Pinpoint the cell where the given text exists, returning its [X, Y] midpoint coordinate. 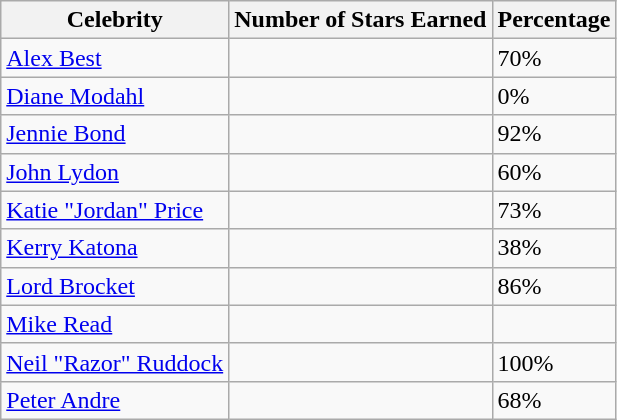
86% [554, 286]
Mike Read [115, 324]
Lord Brocket [115, 286]
100% [554, 362]
Percentage [554, 20]
Kerry Katona [115, 248]
Diane Modahl [115, 96]
70% [554, 58]
38% [554, 248]
92% [554, 134]
Peter Andre [115, 400]
73% [554, 210]
0% [554, 96]
Jennie Bond [115, 134]
68% [554, 400]
Katie "Jordan" Price [115, 210]
John Lydon [115, 172]
Neil "Razor" Ruddock [115, 362]
Celebrity [115, 20]
Number of Stars Earned [360, 20]
Alex Best [115, 58]
60% [554, 172]
